Output the [X, Y] coordinate of the center of the cell containing the given text.  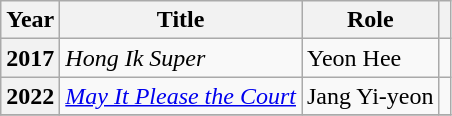
Title [181, 20]
Year [30, 20]
May It Please the Court [181, 96]
Jang Yi-yeon [370, 96]
Yeon Hee [370, 58]
2017 [30, 58]
Role [370, 20]
2022 [30, 96]
Hong Ik Super [181, 58]
